Find where the given text appears and provide that cell's center as (x, y) coordinate. 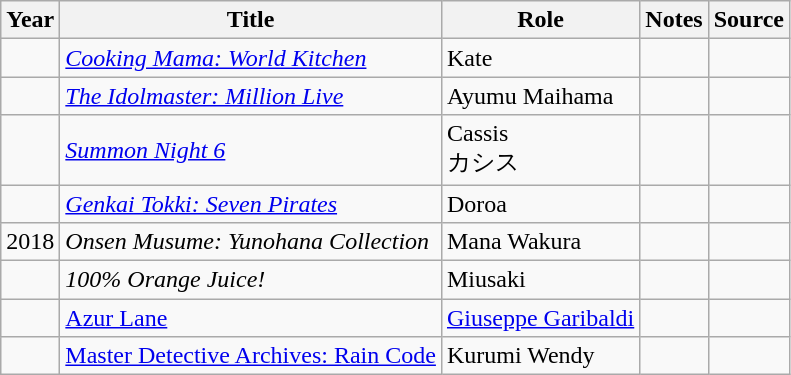
Onsen Musume: Yunohana Collection (251, 242)
Summon Night 6 (251, 150)
Title (251, 20)
Cooking Mama: World Kitchen (251, 58)
Azur Lane (251, 318)
Doroa (540, 203)
Genkai Tokki: Seven Pirates (251, 203)
Role (540, 20)
Master Detective Archives: Rain Code (251, 356)
Year (30, 20)
Cassisカシス (540, 150)
Notes (674, 20)
Source (748, 20)
Giuseppe Garibaldi (540, 318)
2018 (30, 242)
100% Orange Juice! (251, 280)
Mana Wakura (540, 242)
Kate (540, 58)
Miusaki (540, 280)
Kurumi Wendy (540, 356)
Ayumu Maihama (540, 96)
The Idolmaster: Million Live (251, 96)
